Return (X, Y) of the center of cell containing provided text 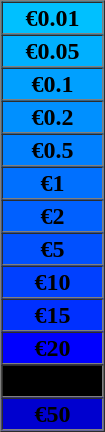
€2 (53, 216)
€10 (53, 282)
€50 (53, 414)
€15 (53, 314)
€0.1 (53, 84)
€0.01 (53, 18)
€5 (53, 248)
€0.5 (53, 150)
€1 (53, 182)
€0.2 (53, 116)
KUTIA X (53, 380)
€0.05 (53, 50)
€20 (53, 348)
